Scan for the cell matching the given text and deliver its [X, Y] coordinate at center. 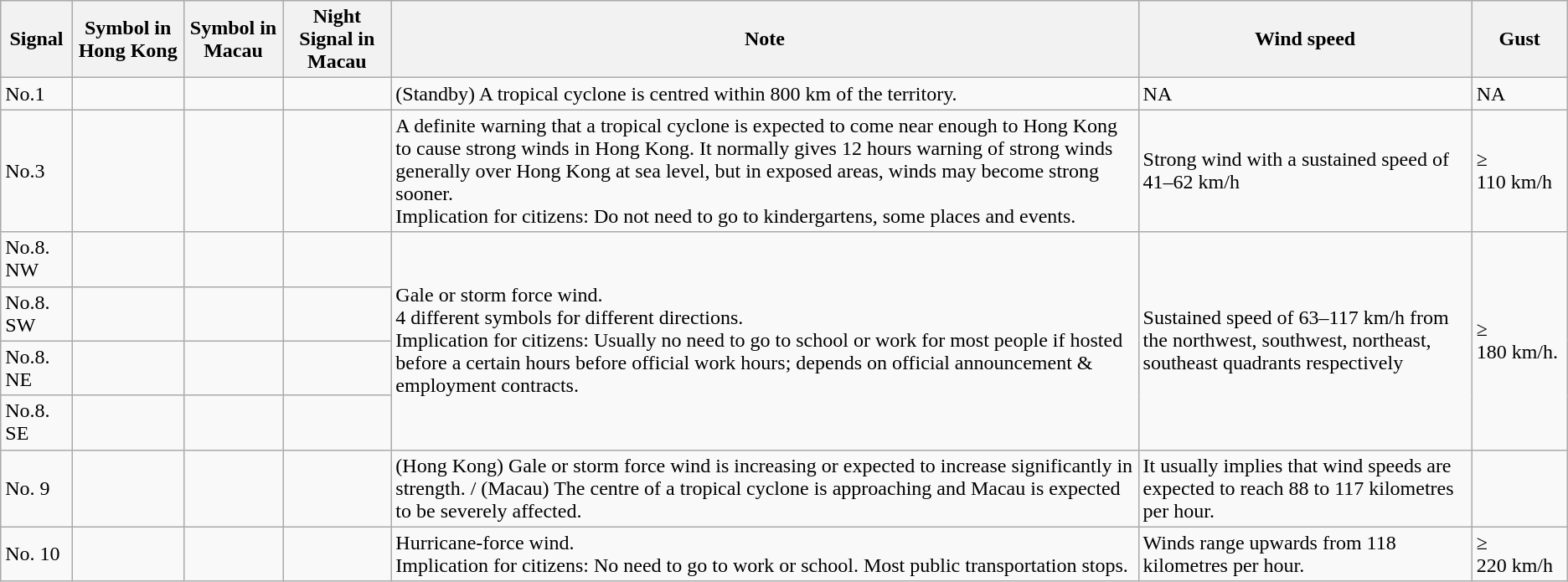
Sustained speed of 63–117 km/h from the northwest, southwest, northeast, southeast quadrants respectively [1305, 341]
No.8. SE [37, 422]
Winds range upwards from 118 kilometres per hour. [1305, 554]
Symbol in Macau [233, 39]
Gust [1519, 39]
It usually implies that wind speeds are expected to reach 88 to 117 kilometres per hour. [1305, 488]
No.1 [37, 94]
≥ 110 km/h [1519, 171]
Note [765, 39]
No.3 [37, 171]
Hurricane-force wind.Implication for citizens: No need to go to work or school. Most public transportation stops. [765, 554]
≥ 180 km/h. [1519, 341]
No.8. NW [37, 260]
Symbol in Hong Kong [127, 39]
No. 10 [37, 554]
Signal [37, 39]
No.8. NE [37, 368]
Strong wind with a sustained speed of 41–62 km/h [1305, 171]
(Standby) A tropical cyclone is centred within 800 km of the territory. [765, 94]
Night Signal in Macau [337, 39]
No. 9 [37, 488]
≥ 220 km/h [1519, 554]
Wind speed [1305, 39]
No.8. SW [37, 313]
